Pinpoint the cell where the given text exists, returning its [x, y] midpoint coordinate. 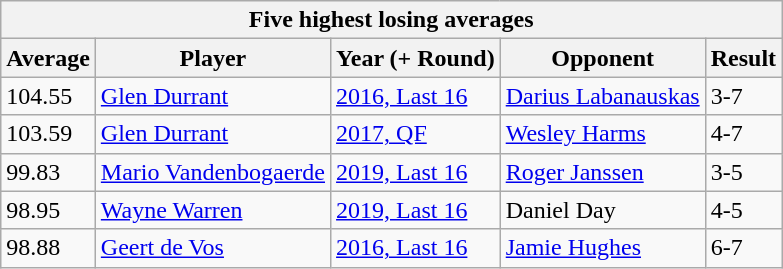
3-7 [743, 96]
98.95 [48, 210]
Five highest losing averages [392, 20]
Opponent [602, 58]
Mario Vandenbogaerde [212, 172]
Roger Janssen [602, 172]
104.55 [48, 96]
103.59 [48, 134]
99.83 [48, 172]
Wayne Warren [212, 210]
98.88 [48, 248]
6-7 [743, 248]
Geert de Vos [212, 248]
4-7 [743, 134]
Year (+ Round) [416, 58]
Player [212, 58]
3-5 [743, 172]
Jamie Hughes [602, 248]
Average [48, 58]
Darius Labanauskas [602, 96]
Wesley Harms [602, 134]
4-5 [743, 210]
Daniel Day [602, 210]
2017, QF [416, 134]
Result [743, 58]
